From the cell containing the given text, extract its center point as [x, y] coordinate. 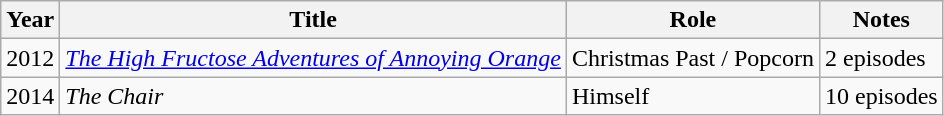
Role [692, 20]
The High Fructose Adventures of Annoying Orange [314, 58]
Title [314, 20]
Himself [692, 96]
Year [30, 20]
Notes [881, 20]
2012 [30, 58]
2 episodes [881, 58]
2014 [30, 96]
10 episodes [881, 96]
The Chair [314, 96]
Christmas Past / Popcorn [692, 58]
